Find where the given text appears and provide that cell's center as [x, y] coordinate. 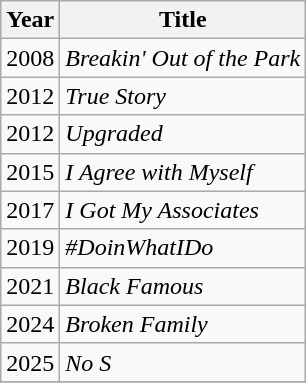
Upgraded [183, 134]
True Story [183, 96]
No S [183, 362]
2021 [30, 286]
I Agree with Myself [183, 172]
Breakin' Out of the Park [183, 58]
2008 [30, 58]
2015 [30, 172]
2017 [30, 210]
Year [30, 20]
2025 [30, 362]
Broken Family [183, 324]
I Got My Associates [183, 210]
2024 [30, 324]
Black Famous [183, 286]
Title [183, 20]
2019 [30, 248]
#DoinWhatIDo [183, 248]
